For the text-containing cell, return its midpoint in (x, y) coordinate format. 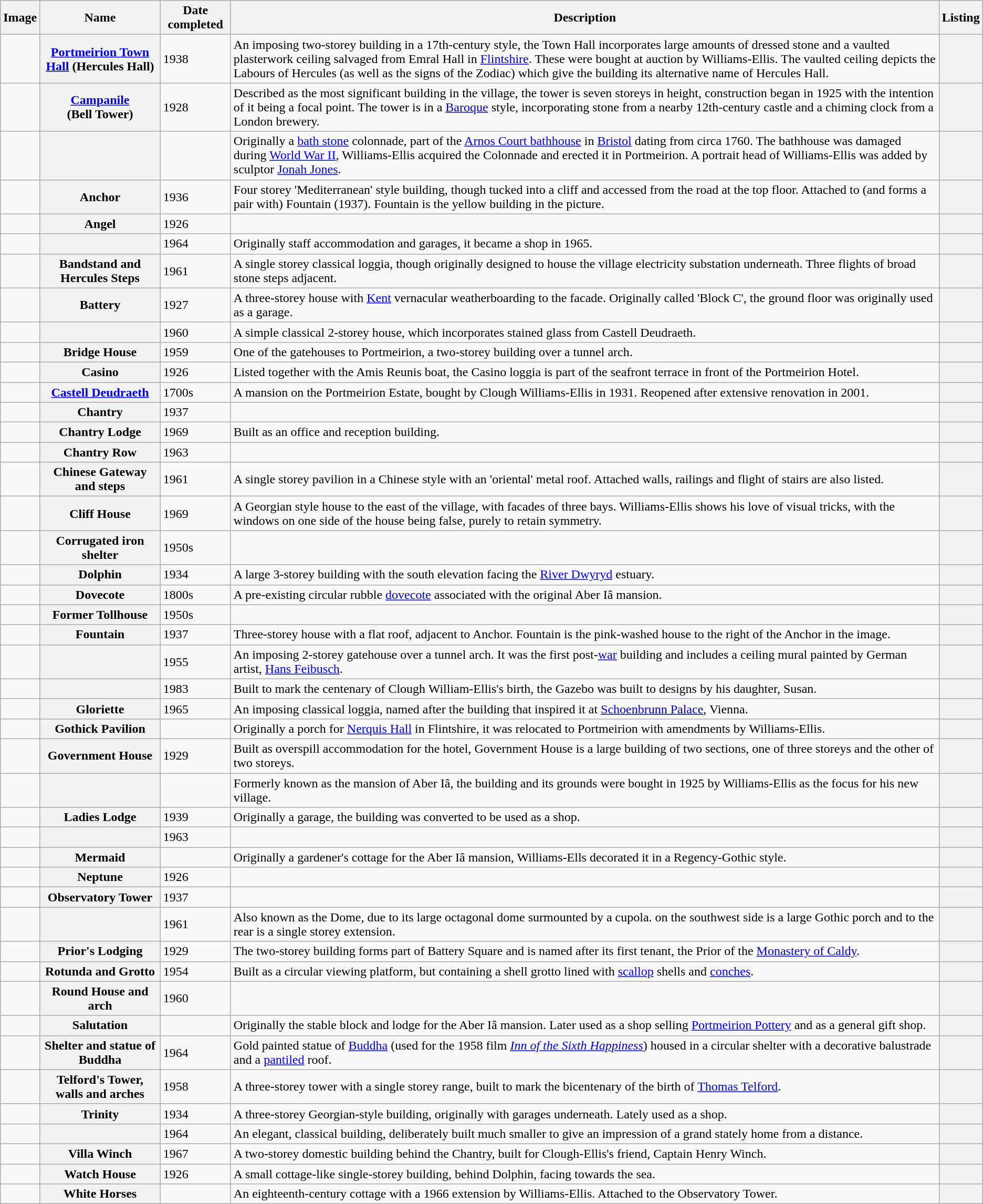
Description (585, 18)
1959 (195, 352)
An eighteenth-century cottage with a 1966 extension by Williams-Ellis. Attached to the Observatory Tower. (585, 1194)
Originally a gardener's cottage for the Aber Iâ mansion, Williams-Ells decorated it in a Regency-Gothic style. (585, 857)
1938 (195, 59)
A pre-existing circular rubble dovecote associated with the original Aber Iâ mansion. (585, 595)
A three-storey Georgian-style building, originally with garages underneath. Lately used as a shop. (585, 1114)
Angel (100, 224)
Observatory Tower (100, 897)
Name (100, 18)
Originally a porch for Nerquis Hall in Flintshire, it was relocated to Portmeirion with amendments by Williams-Ellis. (585, 729)
Date completed (195, 18)
Originally staff accommodation and garages, it became a shop in 1965. (585, 244)
A small cottage-like single-storey building, behind Dolphin, facing towards the sea. (585, 1174)
Trinity (100, 1114)
Three-storey house with a flat roof, adjacent to Anchor. Fountain is the pink-washed house to the right of the Anchor in the image. (585, 635)
Dolphin (100, 575)
Portmeirion Town Hall (Hercules Hall) (100, 59)
Chinese Gateway and steps (100, 479)
Built as an office and reception building. (585, 432)
A large 3-storey building with the south elevation facing the River Dwyryd estuary. (585, 575)
Dovecote (100, 595)
Prior's Lodging (100, 951)
Campanile(Bell Tower) (100, 107)
1958 (195, 1086)
Gothick Pavilion (100, 729)
Listing (961, 18)
A three-storey tower with a single storey range, built to mark the bicentenary of the birth of Thomas Telford. (585, 1086)
Battery (100, 305)
1954 (195, 971)
An elegant, classical building, deliberately built much smaller to give an impression of a grand stately home from a distance. (585, 1134)
Bridge House (100, 352)
1927 (195, 305)
1936 (195, 196)
Telford's Tower, walls and arches (100, 1086)
Shelter and statue of Buddha (100, 1053)
Originally a garage, the building was converted to be used as a shop. (585, 817)
Built to mark the centenary of Clough William-Ellis's birth, the Gazebo was built to designs by his daughter, Susan. (585, 689)
Formerly known as the mansion of Aber Iâ, the building and its grounds were bought in 1925 by Williams-Ellis as the focus for his new village. (585, 790)
Rotunda and Grotto (100, 971)
1800s (195, 595)
Neptune (100, 877)
A single storey pavilion in a Chinese style with an 'oriental' metal roof. Attached walls, railings and flight of stairs are also listed. (585, 479)
Gloriette (100, 709)
1983 (195, 689)
Listed together with the Amis Reunis boat, the Casino loggia is part of the seafront terrace in front of the Portmeirion Hotel. (585, 372)
1700s (195, 392)
Watch House (100, 1174)
Ladies Lodge (100, 817)
Government House (100, 755)
Round House and arch (100, 998)
An imposing classical loggia, named after the building that inspired it at Schoenbrunn Palace, Vienna. (585, 709)
Cliff House (100, 514)
Bandstand and Hercules Steps (100, 271)
Corrugated iron shelter (100, 547)
1939 (195, 817)
Chantry (100, 412)
White Horses (100, 1194)
Anchor (100, 196)
The two-storey building forms part of Battery Square and is named after its first tenant, the Prior of the Monastery of Caldy. (585, 951)
A simple classical 2-storey house, which incorporates stained glass from Castell Deudraeth. (585, 332)
Fountain (100, 635)
1955 (195, 662)
A mansion on the Portmeirion Estate, bought by Clough Williams-Ellis in 1931. Reopened after extensive renovation in 2001. (585, 392)
Former Tollhouse (100, 615)
One of the gatehouses to Portmeirion, a two-storey building over a tunnel arch. (585, 352)
Originally the stable block and lodge for the Aber Iâ mansion. Later used as a shop selling Portmeirion Pottery and as a general gift shop. (585, 1025)
1967 (195, 1154)
1928 (195, 107)
A two-storey domestic building behind the Chantry, built for Clough-Ellis's friend, Captain Henry Winch. (585, 1154)
1965 (195, 709)
Mermaid (100, 857)
Casino (100, 372)
Salutation (100, 1025)
Image (20, 18)
Villa Winch (100, 1154)
Built as a circular viewing platform, but containing a shell grotto lined with scallop shells and conches. (585, 971)
Castell Deudraeth (100, 392)
Chantry Lodge (100, 432)
Chantry Row (100, 452)
